Scan for the cell matching the given text and deliver its [X, Y] coordinate at center. 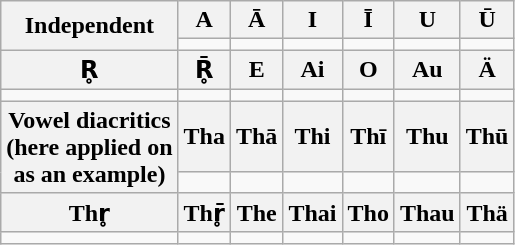
Thr̥ [90, 213]
Thr̥̄ [204, 213]
Ā [256, 20]
Thī [368, 136]
Thū [487, 136]
Ai [312, 70]
Thi [312, 136]
The [256, 213]
Thai [312, 213]
U [427, 20]
R̥ [90, 70]
Ä [487, 70]
Tho [368, 213]
O [368, 70]
Thā [256, 136]
Ī [368, 20]
Thu [427, 136]
Independent [90, 26]
Tha [204, 136]
Vowel diacritics(here applied on as an example) [90, 146]
R̥̄ [204, 70]
Ū [487, 20]
Thä [487, 213]
Thau [427, 213]
Au [427, 70]
A [204, 20]
I [312, 20]
E [256, 70]
